Extract the [x, y] coordinate from the center of the cell holding the provided text.  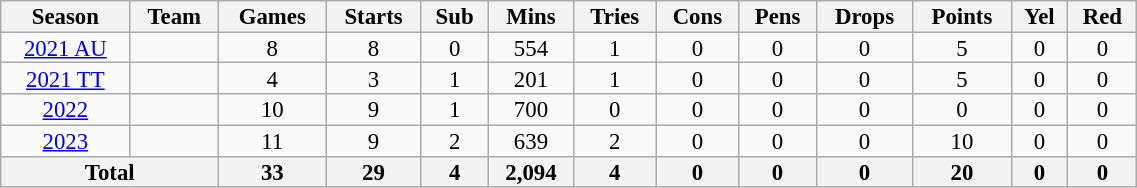
29 [374, 172]
Mins [530, 16]
Season [66, 16]
Yel [1040, 16]
Games [272, 16]
2,094 [530, 172]
2022 [66, 110]
2021 AU [66, 48]
2021 TT [66, 78]
Points [962, 16]
Cons [698, 16]
554 [530, 48]
Drops [864, 16]
11 [272, 140]
Total [110, 172]
Pens [778, 16]
Tries [615, 16]
Starts [374, 16]
33 [272, 172]
2023 [66, 140]
Red [1102, 16]
20 [962, 172]
Sub [454, 16]
639 [530, 140]
700 [530, 110]
201 [530, 78]
3 [374, 78]
Team [174, 16]
